Search for the cell housing the specified text and yield its [x, y] center coordinate. 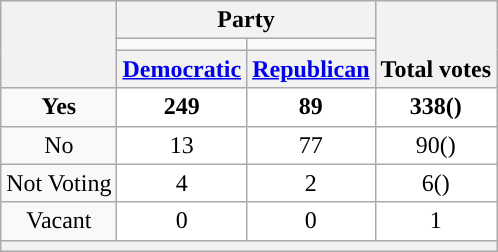
77 [311, 145]
No [59, 145]
2 [311, 183]
Vacant [59, 221]
89 [311, 107]
Total votes [436, 44]
6() [436, 183]
13 [182, 145]
Party [246, 20]
4 [182, 183]
Democratic [182, 69]
1 [436, 221]
338() [436, 107]
90() [436, 145]
Republican [311, 69]
Not Voting [59, 183]
249 [182, 107]
Yes [59, 107]
